For the text-containing cell, return its midpoint in [X, Y] coordinate format. 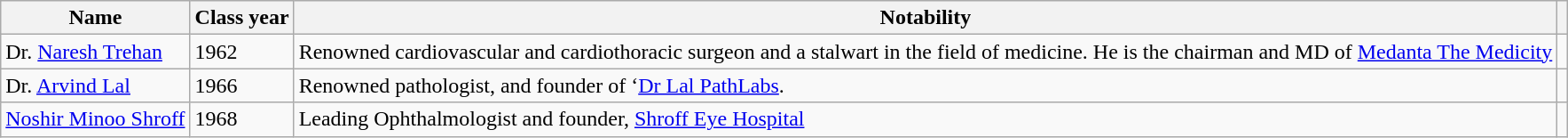
Renowned pathologist, and founder of ‘Dr Lal PathLabs. [926, 85]
Leading Ophthalmologist and founder, Shroff Eye Hospital [926, 119]
Name [96, 18]
1968 [241, 119]
Noshir Minoo Shroff [96, 119]
Notability [926, 18]
Dr. Arvind Lal [96, 85]
Class year [241, 18]
Dr. Naresh Trehan [96, 52]
1962 [241, 52]
1966 [241, 85]
Renowned cardiovascular and cardiothoracic surgeon and a stalwart in the field of medicine. He is the chairman and MD of Medanta The Medicity [926, 52]
